Find where the given text appears and provide that cell's center as (x, y) coordinate. 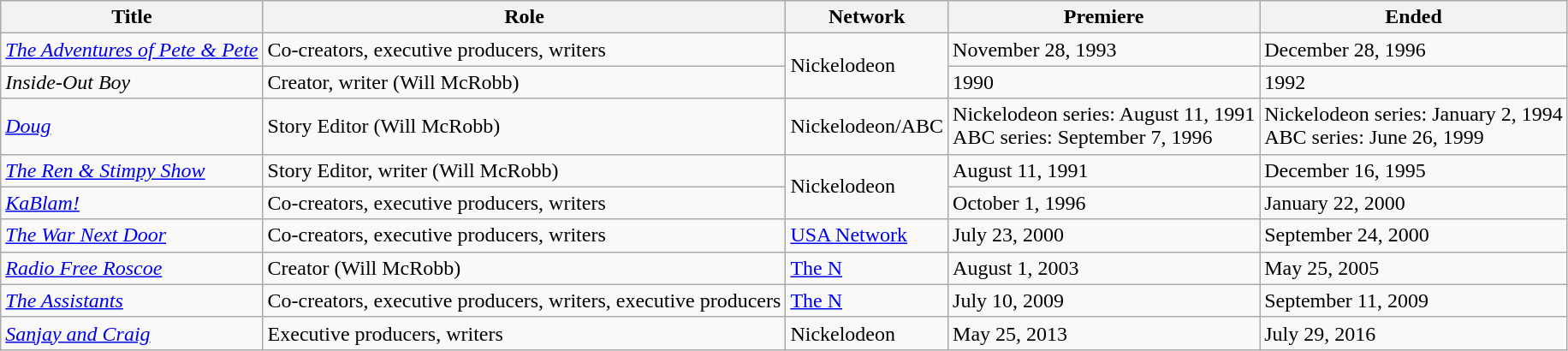
August 11, 1991 (1104, 170)
Ended (1414, 17)
Co-creators, executive producers, writers, executive producers (524, 300)
KaBlam! (132, 203)
Creator, writer (Will McRobb) (524, 82)
Radio Free Roscoe (132, 268)
December 16, 1995 (1414, 170)
Story Editor (Will McRobb) (524, 127)
Premiere (1104, 17)
Executive producers, writers (524, 333)
October 1, 1996 (1104, 203)
May 25, 2005 (1414, 268)
USA Network (867, 235)
The War Next Door (132, 235)
July 10, 2009 (1104, 300)
December 28, 1996 (1414, 50)
The Assistants (132, 300)
1990 (1104, 82)
September 11, 2009 (1414, 300)
Role (524, 17)
September 24, 2000 (1414, 235)
The Adventures of Pete & Pete (132, 50)
May 25, 2013 (1104, 333)
Creator (Will McRobb) (524, 268)
Nickelodeon/ABC (867, 127)
Title (132, 17)
1992 (1414, 82)
July 23, 2000 (1104, 235)
Doug (132, 127)
Inside-Out Boy (132, 82)
Nickelodeon series: August 11, 1991ABC series: September 7, 1996 (1104, 127)
Story Editor, writer (Will McRobb) (524, 170)
Sanjay and Craig (132, 333)
January 22, 2000 (1414, 203)
August 1, 2003 (1104, 268)
November 28, 1993 (1104, 50)
July 29, 2016 (1414, 333)
The Ren & Stimpy Show (132, 170)
Network (867, 17)
Nickelodeon series: January 2, 1994ABC series: June 26, 1999 (1414, 127)
